Determine the (x, y) coordinate at the center of the cell enclosing the given text.  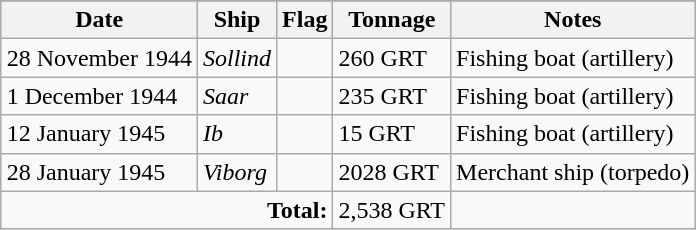
Tonnage (392, 20)
Ib (236, 134)
28 January 1945 (99, 172)
Sollind (236, 58)
2028 GRT (392, 172)
Viborg (236, 172)
15 GRT (392, 134)
Total: (167, 210)
Merchant ship (torpedo) (573, 172)
Date (99, 20)
Flag (305, 20)
260 GRT (392, 58)
2,538 GRT (392, 210)
Saar (236, 96)
Ship (236, 20)
28 November 1944 (99, 58)
Notes (573, 20)
1 December 1944 (99, 96)
235 GRT (392, 96)
12 January 1945 (99, 134)
